Determine the (X, Y) coordinate at the center of the cell enclosing the given text.  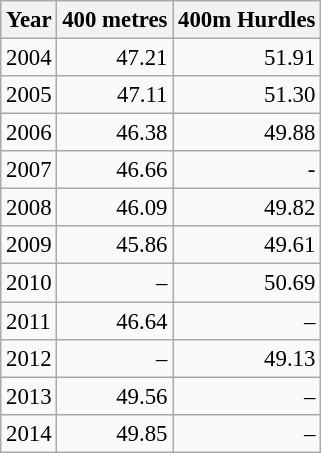
46.09 (115, 208)
51.30 (247, 95)
2006 (29, 133)
2004 (29, 58)
49.13 (247, 358)
2013 (29, 396)
51.91 (247, 58)
2012 (29, 358)
49.61 (247, 245)
2005 (29, 95)
47.11 (115, 95)
50.69 (247, 283)
2010 (29, 283)
46.66 (115, 170)
46.38 (115, 133)
49.85 (115, 433)
2009 (29, 245)
49.56 (115, 396)
- (247, 170)
400 metres (115, 20)
2007 (29, 170)
2011 (29, 321)
2014 (29, 433)
2008 (29, 208)
46.64 (115, 321)
45.86 (115, 245)
49.88 (247, 133)
400m Hurdles (247, 20)
Year (29, 20)
49.82 (247, 208)
47.21 (115, 58)
